Return the (x, y) coordinate for the center point of the cell that contains the specified text.  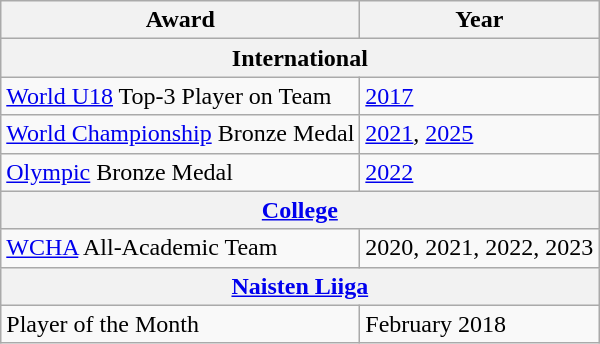
February 2018 (480, 324)
International (300, 58)
Award (180, 20)
Naisten Liiga (300, 286)
2017 (480, 96)
2022 (480, 172)
Player of the Month (180, 324)
World Championship Bronze Medal (180, 134)
2021, 2025 (480, 134)
Year (480, 20)
2020, 2021, 2022, 2023 (480, 248)
Olympic Bronze Medal (180, 172)
World U18 Top-3 Player on Team (180, 96)
College (300, 210)
WCHA All-Academic Team (180, 248)
